Return [x, y] of the center of cell containing provided text 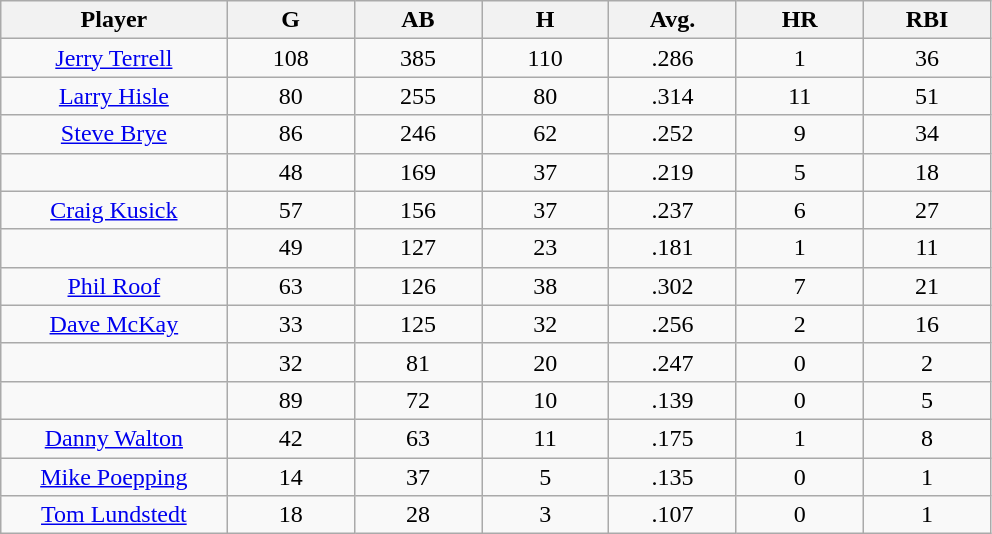
49 [290, 248]
.107 [672, 515]
Avg. [672, 20]
126 [418, 286]
23 [546, 248]
10 [546, 400]
.256 [672, 324]
HR [800, 20]
Player [114, 20]
.286 [672, 58]
Larry Hisle [114, 96]
110 [546, 58]
.252 [672, 134]
42 [290, 438]
33 [290, 324]
.237 [672, 210]
48 [290, 172]
38 [546, 286]
RBI [926, 20]
Jerry Terrell [114, 58]
7 [800, 286]
Mike Poepping [114, 477]
246 [418, 134]
108 [290, 58]
.139 [672, 400]
Dave McKay [114, 324]
14 [290, 477]
6 [800, 210]
28 [418, 515]
Steve Brye [114, 134]
385 [418, 58]
72 [418, 400]
20 [546, 362]
36 [926, 58]
Danny Walton [114, 438]
Phil Roof [114, 286]
127 [418, 248]
.181 [672, 248]
G [290, 20]
21 [926, 286]
86 [290, 134]
169 [418, 172]
255 [418, 96]
AB [418, 20]
.219 [672, 172]
125 [418, 324]
89 [290, 400]
.314 [672, 96]
16 [926, 324]
H [546, 20]
51 [926, 96]
9 [800, 134]
.247 [672, 362]
.175 [672, 438]
81 [418, 362]
Craig Kusick [114, 210]
.135 [672, 477]
62 [546, 134]
57 [290, 210]
8 [926, 438]
.302 [672, 286]
Tom Lundstedt [114, 515]
34 [926, 134]
3 [546, 515]
27 [926, 210]
156 [418, 210]
